Scan for the cell matching the given text and deliver its [x, y] coordinate at center. 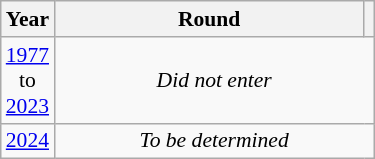
1977to2023 [28, 80]
To be determined [214, 141]
Round [209, 19]
Year [28, 19]
2024 [28, 141]
Did not enter [214, 80]
